Provide the (x, y) coordinate of the cell's center where the given text is located.  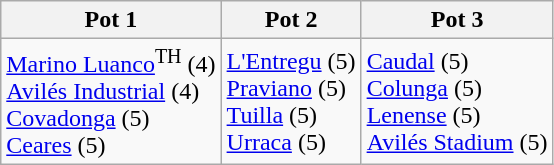
Marino LuancoTH (4)Avilés Industrial (4)Covadonga (5)Ceares (5) (111, 102)
Pot 1 (111, 20)
Pot 2 (291, 20)
Caudal (5)Colunga (5)Lenense (5)Avilés Stadium (5) (457, 102)
Pot 3 (457, 20)
L'Entregu (5)Praviano (5)Tuilla (5)Urraca (5) (291, 102)
